Output the (X, Y) coordinate of the center of the cell containing the given text.  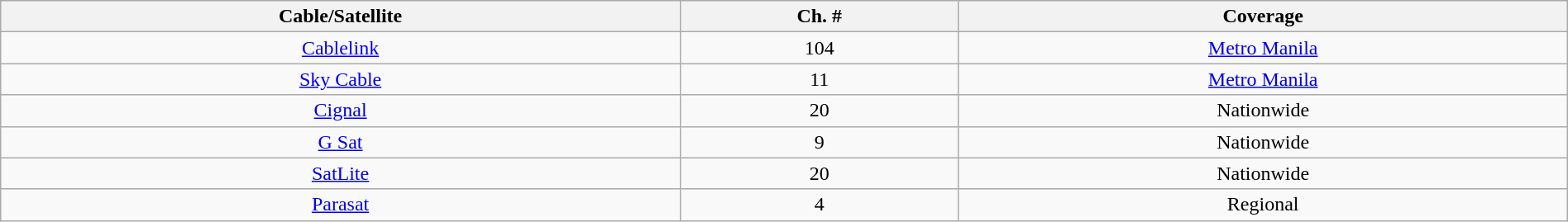
Ch. # (819, 17)
Coverage (1263, 17)
SatLite (341, 173)
Cable/Satellite (341, 17)
Cablelink (341, 48)
11 (819, 79)
Regional (1263, 205)
104 (819, 48)
G Sat (341, 142)
4 (819, 205)
9 (819, 142)
Cignal (341, 111)
Parasat (341, 205)
Sky Cable (341, 79)
